Scan for the cell matching the given text and deliver its [x, y] coordinate at center. 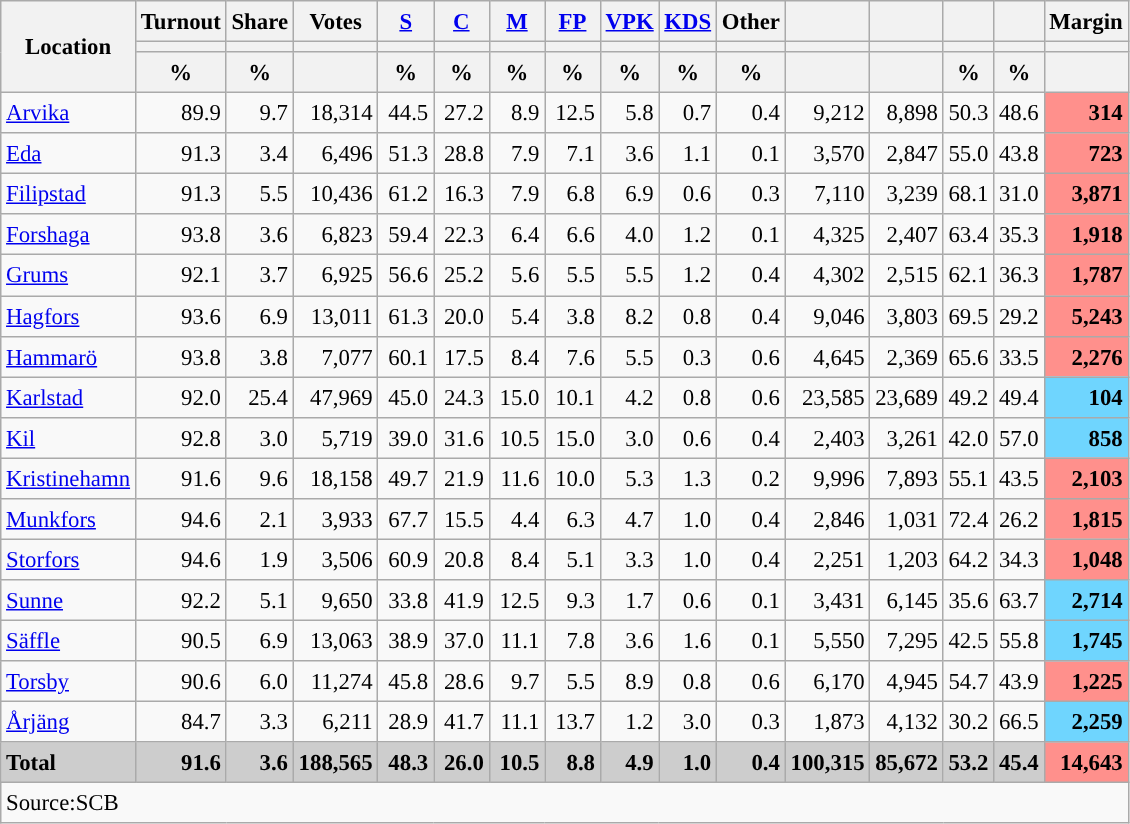
60.9 [406, 560]
2,847 [906, 154]
26.2 [1019, 520]
11.6 [517, 478]
4.7 [630, 520]
23,689 [906, 398]
858 [1086, 438]
7.6 [573, 356]
104 [1086, 398]
Total [68, 762]
4,325 [828, 234]
37.0 [462, 640]
68.1 [968, 194]
50.3 [968, 114]
2,103 [1086, 478]
8.2 [630, 316]
63.4 [968, 234]
Årjäng [68, 722]
1,787 [1086, 276]
1,918 [1086, 234]
4,645 [828, 356]
S [406, 22]
26.0 [462, 762]
66.5 [1019, 722]
42.5 [968, 640]
41.9 [462, 600]
60.1 [406, 356]
15.5 [462, 520]
13.7 [573, 722]
43.5 [1019, 478]
5.6 [517, 276]
92.2 [180, 600]
31.6 [462, 438]
2,714 [1086, 600]
28.6 [462, 682]
5,719 [336, 438]
35.3 [1019, 234]
24.3 [462, 398]
9,996 [828, 478]
84.7 [180, 722]
33.8 [406, 600]
0.2 [750, 478]
7,110 [828, 194]
56.6 [406, 276]
30.2 [968, 722]
3,239 [906, 194]
7,077 [336, 356]
Karlstad [68, 398]
90.5 [180, 640]
2,369 [906, 356]
90.6 [180, 682]
Share [260, 22]
18,314 [336, 114]
54.7 [968, 682]
1.3 [688, 478]
314 [1086, 114]
29.2 [1019, 316]
Filipstad [68, 194]
48.6 [1019, 114]
85,672 [906, 762]
17.5 [462, 356]
VPK [630, 22]
49.7 [406, 478]
Forshaga [68, 234]
27.2 [462, 114]
25.4 [260, 398]
10.1 [573, 398]
3,431 [828, 600]
44.5 [406, 114]
6,170 [828, 682]
55.8 [1019, 640]
20.8 [462, 560]
1,745 [1086, 640]
55.0 [968, 154]
4.9 [630, 762]
6,823 [336, 234]
48.3 [406, 762]
4.2 [630, 398]
49.4 [1019, 398]
20.0 [462, 316]
6,211 [336, 722]
Arvika [68, 114]
65.6 [968, 356]
3,261 [906, 438]
5,243 [1086, 316]
6,925 [336, 276]
Other [750, 22]
63.7 [1019, 600]
45.8 [406, 682]
9,212 [828, 114]
72.4 [968, 520]
18,158 [336, 478]
188,565 [336, 762]
13,063 [336, 640]
Location [68, 47]
3,871 [1086, 194]
39.0 [406, 438]
Margin [1086, 22]
38.9 [406, 640]
93.6 [180, 316]
28.8 [462, 154]
3,933 [336, 520]
2,251 [828, 560]
67.7 [406, 520]
1,873 [828, 722]
34.3 [1019, 560]
33.5 [1019, 356]
23,585 [828, 398]
2,259 [1086, 722]
49.2 [968, 398]
92.0 [180, 398]
1.1 [688, 154]
16.3 [462, 194]
0.7 [688, 114]
11,274 [336, 682]
Hagfors [68, 316]
36.3 [1019, 276]
5.4 [517, 316]
Kristinehamn [68, 478]
61.3 [406, 316]
2,846 [828, 520]
7,893 [906, 478]
2,515 [906, 276]
45.4 [1019, 762]
3,803 [906, 316]
3,570 [828, 154]
28.9 [406, 722]
6.8 [573, 194]
43.9 [1019, 682]
92.1 [180, 276]
1,225 [1086, 682]
3,506 [336, 560]
5.3 [630, 478]
1,031 [906, 520]
89.9 [180, 114]
9,046 [828, 316]
1,203 [906, 560]
55.1 [968, 478]
25.2 [462, 276]
69.5 [968, 316]
6.3 [573, 520]
35.6 [968, 600]
10,436 [336, 194]
Source:SCB [564, 804]
7.1 [573, 154]
4,132 [906, 722]
Votes [336, 22]
KDS [688, 22]
8.8 [573, 762]
M [517, 22]
9,650 [336, 600]
Kil [68, 438]
22.3 [462, 234]
1.9 [260, 560]
4,302 [828, 276]
4.0 [630, 234]
3.4 [260, 154]
6,496 [336, 154]
1,815 [1086, 520]
31.0 [1019, 194]
43.8 [1019, 154]
1,048 [1086, 560]
92.8 [180, 438]
Torsby [68, 682]
6.4 [517, 234]
2,403 [828, 438]
6.6 [573, 234]
1.7 [630, 600]
41.7 [462, 722]
Säffle [68, 640]
2.1 [260, 520]
Turnout [180, 22]
5.8 [630, 114]
53.2 [968, 762]
5,550 [828, 640]
45.0 [406, 398]
47,969 [336, 398]
51.3 [406, 154]
7.8 [573, 640]
14,643 [1086, 762]
21.9 [462, 478]
Eda [68, 154]
61.2 [406, 194]
100,315 [828, 762]
Storfors [68, 560]
2,276 [1086, 356]
13,011 [336, 316]
4.4 [517, 520]
7,295 [906, 640]
2,407 [906, 234]
Grums [68, 276]
62.1 [968, 276]
Hammarö [68, 356]
Sunne [68, 600]
1.6 [688, 640]
57.0 [1019, 438]
10.0 [573, 478]
C [462, 22]
3.7 [260, 276]
FP [573, 22]
9.3 [573, 600]
59.4 [406, 234]
6,145 [906, 600]
8,898 [906, 114]
4,945 [906, 682]
6.0 [260, 682]
42.0 [968, 438]
9.6 [260, 478]
64.2 [968, 560]
723 [1086, 154]
Munkfors [68, 520]
